Scan for the cell matching the given text and deliver its [X, Y] coordinate at center. 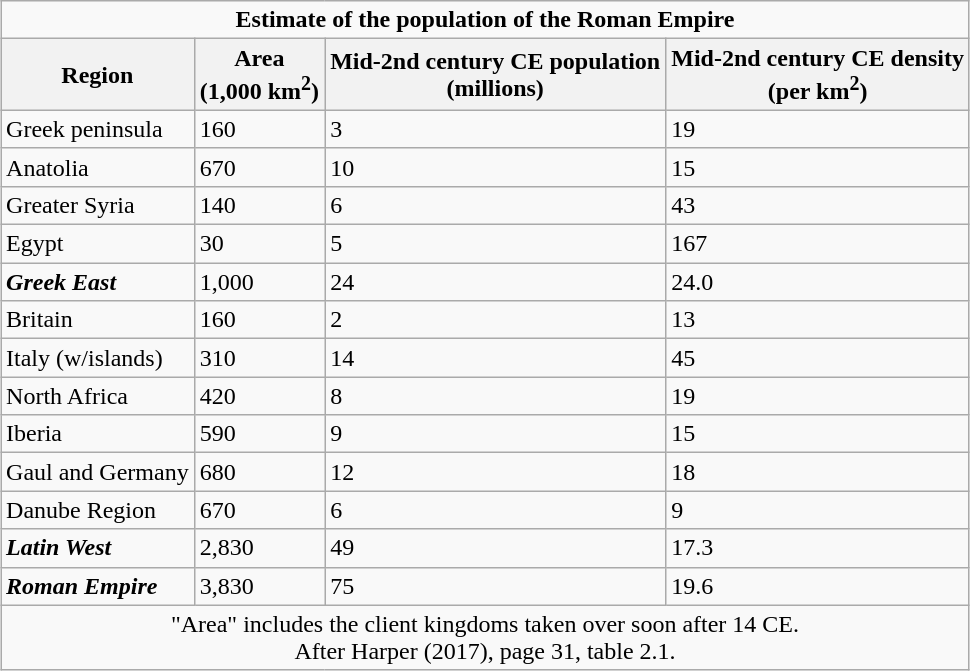
24.0 [818, 282]
Greek peninsula [98, 129]
49 [496, 548]
Area(1,000 km2) [259, 75]
45 [818, 358]
2,830 [259, 548]
2 [496, 320]
Greater Syria [98, 205]
Region [98, 75]
Italy (w/islands) [98, 358]
Roman Empire [98, 586]
3 [496, 129]
19.6 [818, 586]
Mid-2nd century CE density(per km2) [818, 75]
590 [259, 434]
17.3 [818, 548]
Estimate of the population of the Roman Empire [486, 20]
420 [259, 396]
12 [496, 472]
167 [818, 244]
680 [259, 472]
North Africa [98, 396]
310 [259, 358]
"Area" includes the client kingdoms taken over soon after 14 CE.After Harper (2017), page 31, table 2.1. [486, 638]
43 [818, 205]
Gaul and Germany [98, 472]
14 [496, 358]
5 [496, 244]
1,000 [259, 282]
140 [259, 205]
18 [818, 472]
Britain [98, 320]
Danube Region [98, 510]
Iberia [98, 434]
Latin West [98, 548]
Anatolia [98, 167]
Greek East [98, 282]
8 [496, 396]
10 [496, 167]
3,830 [259, 586]
13 [818, 320]
24 [496, 282]
Mid-2nd century CE population(millions) [496, 75]
30 [259, 244]
Egypt [98, 244]
75 [496, 586]
